Scan for the cell matching the given text and deliver its (X, Y) coordinate at center. 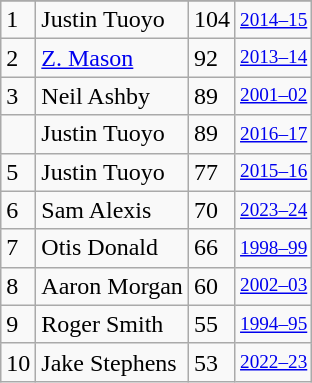
53 (212, 362)
8 (18, 286)
70 (212, 210)
2022–23 (273, 362)
77 (212, 172)
2015–16 (273, 172)
104 (212, 20)
6 (18, 210)
55 (212, 324)
2013–14 (273, 58)
2023–24 (273, 210)
5 (18, 172)
2014–15 (273, 20)
2001–02 (273, 96)
2002–03 (273, 286)
Jake Stephens (112, 362)
60 (212, 286)
Aaron Morgan (112, 286)
7 (18, 248)
3 (18, 96)
9 (18, 324)
Z. Mason (112, 58)
Otis Donald (112, 248)
Roger Smith (112, 324)
2 (18, 58)
66 (212, 248)
92 (212, 58)
1 (18, 20)
2016–17 (273, 134)
1998–99 (273, 248)
10 (18, 362)
Sam Alexis (112, 210)
1994–95 (273, 324)
Neil Ashby (112, 96)
